Return the [X, Y] coordinate for the center point of the cell that contains the specified text.  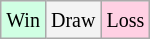
Win [24, 20]
Loss [126, 20]
Draw [72, 20]
